Output the [X, Y] coordinate of the center of the cell containing the given text.  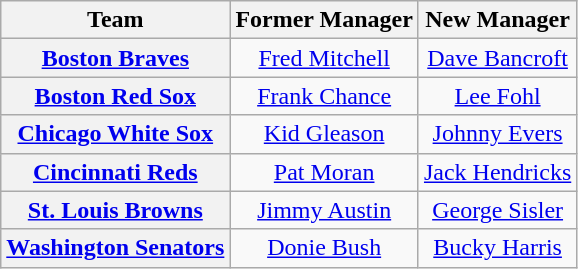
Dave Bancroft [497, 58]
Frank Chance [324, 96]
Jack Hendricks [497, 172]
Jimmy Austin [324, 210]
New Manager [497, 20]
Chicago White Sox [116, 134]
St. Louis Browns [116, 210]
Former Manager [324, 20]
Donie Bush [324, 248]
Boston Braves [116, 58]
Kid Gleason [324, 134]
Johnny Evers [497, 134]
Boston Red Sox [116, 96]
George Sisler [497, 210]
Washington Senators [116, 248]
Bucky Harris [497, 248]
Fred Mitchell [324, 58]
Lee Fohl [497, 96]
Cincinnati Reds [116, 172]
Pat Moran [324, 172]
Team [116, 20]
